Identify which cell holds the provided text, then report its (X, Y) central coordinate. 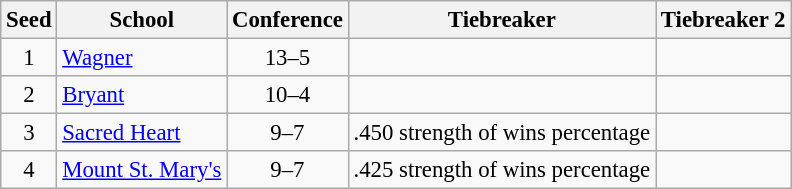
13–5 (288, 58)
Conference (288, 20)
2 (29, 95)
Tiebreaker (502, 20)
Mount St. Mary's (142, 170)
Tiebreaker 2 (724, 20)
Sacred Heart (142, 133)
3 (29, 133)
Wagner (142, 58)
School (142, 20)
Bryant (142, 95)
1 (29, 58)
Seed (29, 20)
10–4 (288, 95)
4 (29, 170)
.425 strength of wins percentage (502, 170)
.450 strength of wins percentage (502, 133)
